Detect which cell encompasses the target text, then output its (X, Y) center coordinate. 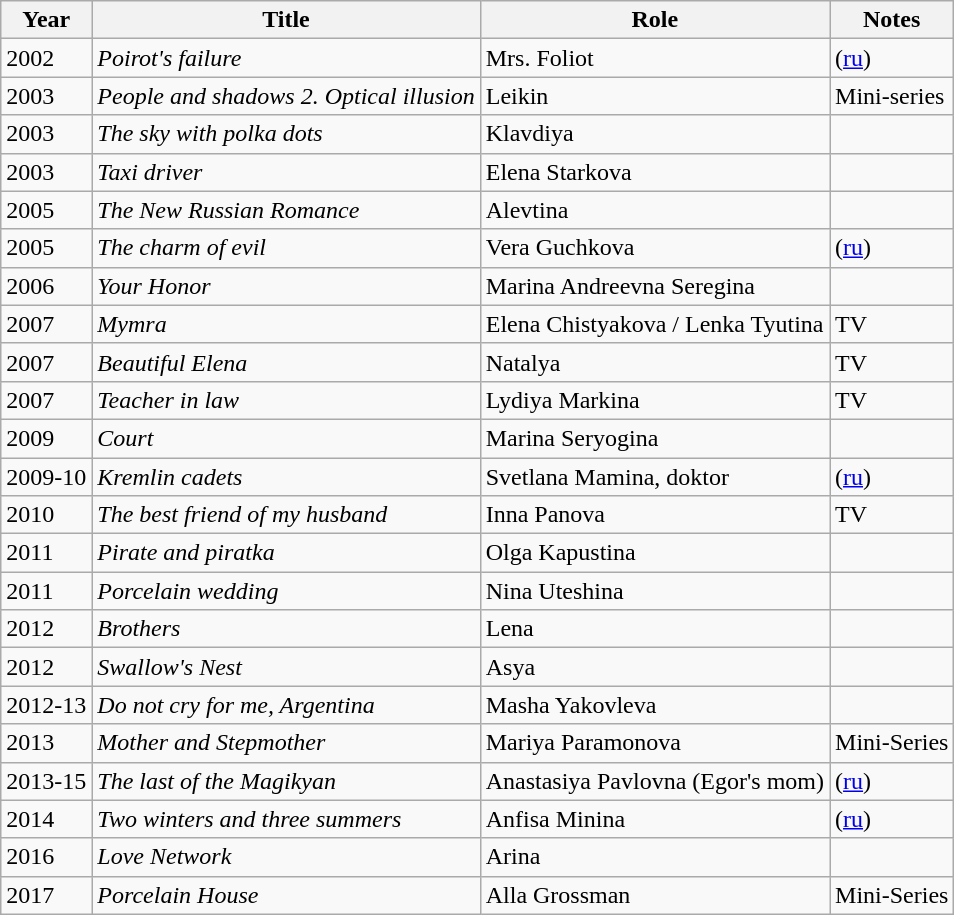
Poirot's failure (286, 58)
Marina Andreevna Seregina (654, 286)
2016 (46, 857)
Notes (892, 20)
Porcelain House (286, 895)
Year (46, 20)
Anfisa Minina (654, 819)
The best friend of my husband (286, 515)
Lydiya Markina (654, 400)
2010 (46, 515)
2013 (46, 743)
Natalya (654, 362)
Masha Yakovleva (654, 705)
2002 (46, 58)
Two winters and three summers (286, 819)
Porcelain wedding (286, 591)
Svetlana Mamina, doktor (654, 477)
Marina Seryogina (654, 438)
Do not cry for me, Argentina (286, 705)
Olga Kapustina (654, 553)
Arina (654, 857)
Your Honor (286, 286)
2014 (46, 819)
Vera Guchkova (654, 248)
Court (286, 438)
The charm of evil (286, 248)
Elena Chistyakova / Lenka Tyutina (654, 324)
The New Russian Romance (286, 210)
2017 (46, 895)
Kremlin cadets (286, 477)
Alevtina (654, 210)
Title (286, 20)
Mrs. Foliot (654, 58)
Mariya Paramonova (654, 743)
2012-13 (46, 705)
Brothers (286, 629)
Klavdiya (654, 134)
2006 (46, 286)
Nina Uteshina (654, 591)
Alla Grossman (654, 895)
Love Network (286, 857)
Pirate and piratka (286, 553)
People and shadows 2. Optical illusion (286, 96)
2013-15 (46, 781)
Lena (654, 629)
Mother and Stepmother (286, 743)
The sky with polka dots (286, 134)
Mini-series (892, 96)
Asya (654, 667)
Swallow's Nest (286, 667)
Anastasiya Pavlovna (Egor's mom) (654, 781)
2009-10 (46, 477)
Teacher in law (286, 400)
Beautiful Elena (286, 362)
2009 (46, 438)
Mymra (286, 324)
Role (654, 20)
Elena Starkova (654, 172)
Leikin (654, 96)
Inna Panova (654, 515)
Taxi driver (286, 172)
The last of the Magikyan (286, 781)
